Pinpoint the cell where the given text exists, returning its [x, y] midpoint coordinate. 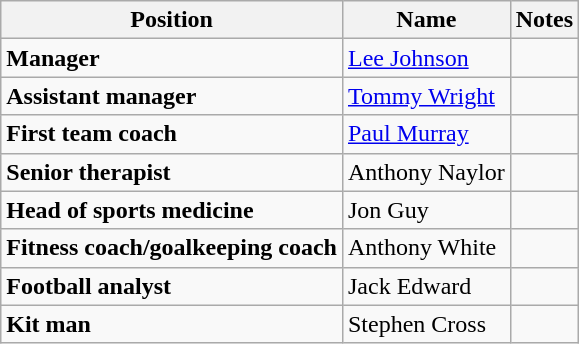
Jack Edward [426, 286]
Stephen Cross [426, 324]
Paul Murray [426, 134]
Manager [172, 58]
First team coach [172, 134]
Notes [544, 20]
Lee Johnson [426, 58]
Head of sports medicine [172, 210]
Jon Guy [426, 210]
Name [426, 20]
Assistant manager [172, 96]
Anthony Naylor [426, 172]
Fitness coach/goalkeeping coach [172, 248]
Kit man [172, 324]
Tommy Wright [426, 96]
Position [172, 20]
Anthony White [426, 248]
Senior therapist [172, 172]
Football analyst [172, 286]
